Return the (X, Y) coordinate for the center point of the cell that contains the specified text.  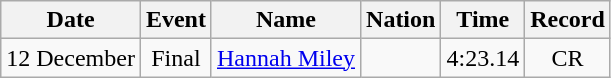
Final (176, 58)
Nation (401, 20)
4:23.14 (483, 58)
Date (71, 20)
Name (286, 20)
CR (568, 58)
Time (483, 20)
Record (568, 20)
Event (176, 20)
Hannah Miley (286, 58)
12 December (71, 58)
